Identify which cell holds the provided text, then report its [X, Y] central coordinate. 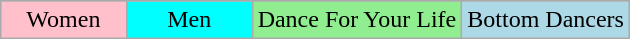
Dance For Your Life [357, 20]
Bottom Dancers [546, 20]
Women [64, 20]
Men [189, 20]
